Find where the given text appears and provide that cell's center as (X, Y) coordinate. 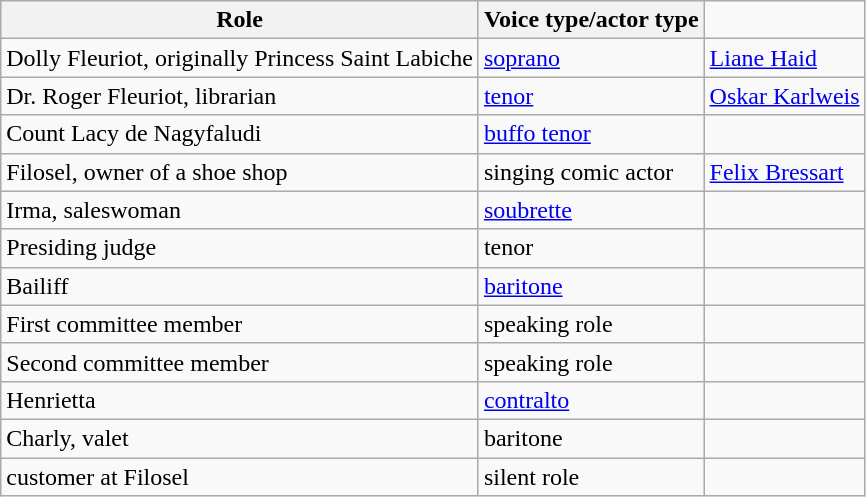
First committee member (240, 324)
Second committee member (240, 362)
Oskar Karlweis (784, 96)
customer at Filosel (240, 477)
Filosel, owner of a shoe shop (240, 172)
Henrietta (240, 400)
Dolly Fleuriot, originally Princess Saint Labiche (240, 58)
contralto (591, 400)
silent role (591, 477)
Dr. Roger Fleuriot, librarian (240, 96)
soubrette (591, 210)
Liane Haid (784, 58)
Presiding judge (240, 248)
Count Lacy de Nagyfaludi (240, 134)
buffo tenor (591, 134)
soprano (591, 58)
Voice type/actor type (591, 20)
Charly, valet (240, 438)
Bailiff (240, 286)
Irma, saleswoman (240, 210)
Role (240, 20)
Felix Bressart (784, 172)
singing comic actor (591, 172)
